Output the (x, y) coordinate of the center of the cell containing the given text.  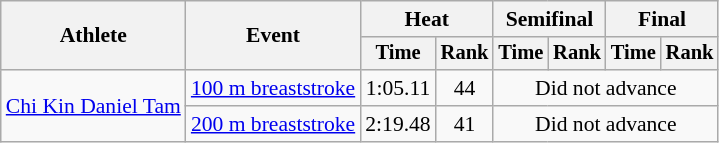
Athlete (94, 36)
Event (273, 36)
100 m breaststroke (273, 88)
1:05.11 (398, 88)
Semifinal (549, 19)
44 (465, 88)
Final (662, 19)
2:19.48 (398, 124)
Heat (426, 19)
Chi Kin Daniel Tam (94, 106)
200 m breaststroke (273, 124)
41 (465, 124)
